Find where the given text appears and provide that cell's center as [X, Y] coordinate. 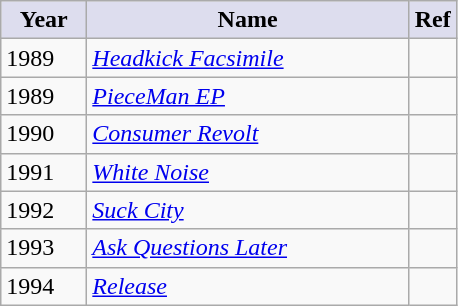
Ask Questions Later [248, 248]
1991 [44, 172]
Consumer Revolt [248, 134]
Year [44, 20]
1994 [44, 286]
1992 [44, 210]
1990 [44, 134]
Ref [432, 20]
Suck City [248, 210]
PieceMan EP [248, 96]
Headkick Facsimile [248, 58]
1993 [44, 248]
Name [248, 20]
White Noise [248, 172]
Release [248, 286]
